Pinpoint the cell where the given text exists, returning its [X, Y] midpoint coordinate. 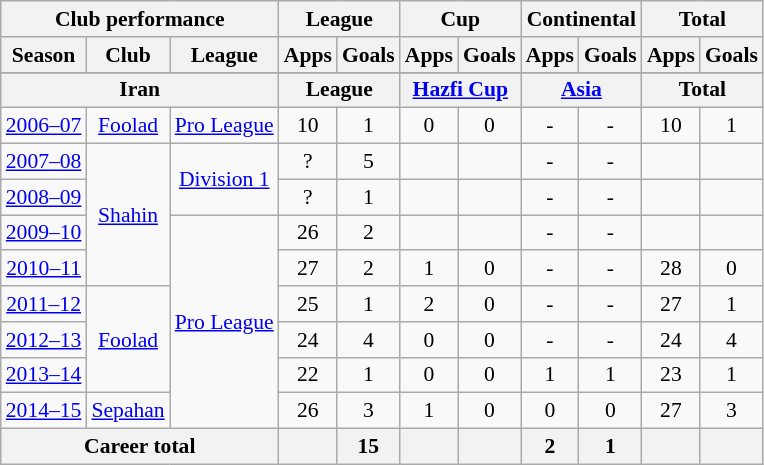
15 [368, 447]
22 [308, 375]
Continental [582, 19]
Shahin [128, 215]
5 [368, 162]
2006–07 [44, 126]
2012–13 [44, 340]
Club performance [140, 19]
2007–08 [44, 162]
2013–14 [44, 375]
2009–10 [44, 233]
2010–11 [44, 269]
25 [308, 304]
Season [44, 55]
Hazfi Cup [460, 90]
28 [671, 269]
2008–09 [44, 197]
Sepahan [128, 411]
Cup [460, 19]
Division 1 [224, 180]
2014–15 [44, 411]
Career total [140, 447]
Iran [140, 90]
Asia [582, 90]
2011–12 [44, 304]
Club [128, 55]
23 [671, 375]
